Return (X, Y) of the center of cell containing provided text 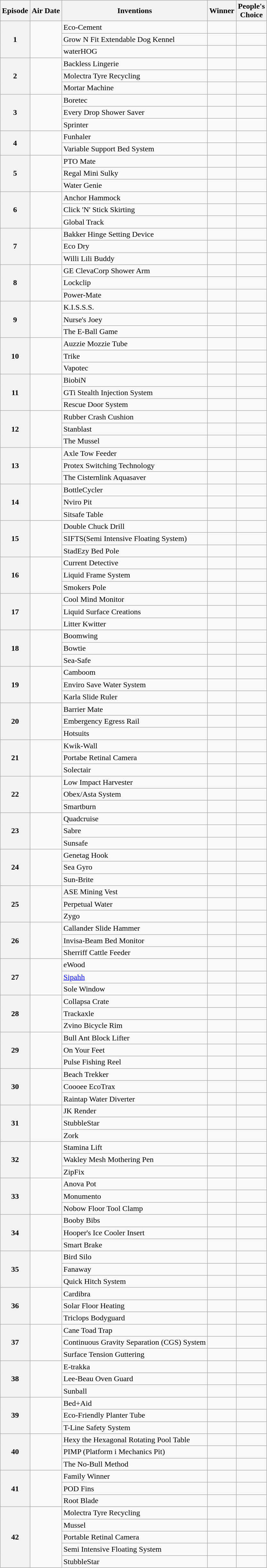
37 (15, 1342)
Eco Dry (135, 246)
2 (15, 76)
38 (15, 1379)
Anchor Hammock (135, 198)
The E-Ball Game (135, 331)
Callander Slide Hammer (135, 928)
Boomwing (135, 636)
JK Render (135, 1111)
Semi Intensive Floating System (135, 1549)
Zygo (135, 916)
Sea-Safe (135, 660)
Water Genie (135, 186)
Pulse Fishing Reel (135, 1062)
Liquid Surface Creations (135, 612)
Sipahh (135, 977)
SIFTS(Semi Intensive Floating System) (135, 538)
4 (15, 143)
30 (15, 1086)
Variable Support Bed System (135, 149)
14 (15, 502)
Triclops Bodyguard (135, 1318)
Embergency Egress Rail (135, 721)
7 (15, 246)
Hotsuits (135, 733)
23 (15, 831)
Hooper's Ice Cooler Insert (135, 1233)
Fanaway (135, 1269)
Booby Bibs (135, 1221)
Continuous Gravity Separation (CGS) System (135, 1342)
Barrier Mate (135, 709)
Enviro Save Water System (135, 685)
Regal Mini Sulky (135, 173)
Collapsa Crate (135, 1001)
Bowtie (135, 648)
Every Drop Shower Saver (135, 112)
K.I.S.S.S. (135, 307)
Sitsafe Table (135, 514)
Perpetual Water (135, 904)
Power-Mate (135, 295)
Boretec (135, 100)
32 (15, 1160)
12 (15, 429)
Portable Retinal Camera (135, 1537)
Smart Brake (135, 1245)
Nobow Floor Tool Clamp (135, 1208)
Smartburn (135, 807)
Sabre (135, 831)
Nviro Pit (135, 502)
Lee-Beau Oven Guard (135, 1379)
36 (15, 1306)
6 (15, 210)
waterHOG (135, 52)
Kwik-Wall (135, 746)
Liquid Frame System (135, 575)
Sun-Brite (135, 880)
Sprinter (135, 124)
26 (15, 940)
13 (15, 466)
Eco-Cement (135, 27)
Zork (135, 1135)
Lockclip (135, 283)
8 (15, 283)
Rubber Crash Cushion (135, 417)
On Your Feet (135, 1050)
Family Winner (135, 1476)
Smokers Pole (135, 587)
40 (15, 1452)
Genetag Hook (135, 855)
Low Impact Harvester (135, 782)
Protex Switching Technology (135, 466)
E-trakka (135, 1367)
GE ClevaCorp Shower Arm (135, 271)
Mortar Machine (135, 88)
T-Line Safety System (135, 1428)
Vapotec (135, 368)
Trackaxle (135, 1014)
Wakley Mesh Mothering Pen (135, 1160)
33 (15, 1196)
Trike (135, 356)
Beach Trekker (135, 1074)
Axle Tow Feeder (135, 453)
Winner (222, 11)
Mussel (135, 1525)
BiobiN (135, 380)
Global Track (135, 222)
Solectair (135, 770)
35 (15, 1269)
9 (15, 319)
Air Date (46, 11)
34 (15, 1233)
Stanblast (135, 429)
PIMP (Platform i Mechanics Pit) (135, 1452)
GTi Stealth Injection System (135, 393)
POD Fins (135, 1488)
Obex/Asta System (135, 794)
Bed+Aid (135, 1403)
41 (15, 1488)
11 (15, 393)
Rescue Door System (135, 405)
10 (15, 356)
Willi Lili Buddy (135, 259)
Funhaler (135, 137)
24 (15, 867)
Bull Ant Block Lifter (135, 1038)
Solar Floor Heating (135, 1306)
PTO Mate (135, 161)
20 (15, 721)
Surface Tension Guttering (135, 1355)
5 (15, 173)
Litter Kwitter (135, 624)
Click 'N' Stick Skirting (135, 210)
27 (15, 977)
Sunball (135, 1391)
15 (15, 538)
31 (15, 1123)
Sea Gyro (135, 867)
Sherriff Cattle Feeder (135, 953)
21 (15, 758)
Portabe Retinal Camera (135, 758)
16 (15, 575)
19 (15, 685)
Quick Hitch System (135, 1281)
Sunsafe (135, 843)
BottleCycler (135, 490)
29 (15, 1050)
28 (15, 1014)
Coooee EcoTrax (135, 1086)
Quadcruise (135, 819)
Monumento (135, 1196)
17 (15, 612)
Nurse's Joey (135, 319)
Camboom (135, 673)
Raintap Water Diverter (135, 1099)
Current Detective (135, 563)
Backless Lingerie (135, 64)
Zvino Bicycle Rim (135, 1026)
ASE Mining Vest (135, 892)
Episode (15, 11)
StadEzy Bed Pole (135, 551)
Grow N Fit Extendable Dog Kennel (135, 39)
The Cisternlink Aquasaver (135, 478)
Eco-Friendly Planter Tube (135, 1415)
Bakker Hinge Setting Device (135, 234)
25 (15, 904)
39 (15, 1415)
Stamina Lift (135, 1148)
18 (15, 648)
Cool Mind Monitor (135, 600)
42 (15, 1537)
Hexy the Hexagonal Rotating Pool Table (135, 1440)
Inventions (135, 11)
Root Blade (135, 1500)
Karla Slide Ruler (135, 697)
Cane Toad Trap (135, 1330)
Invisa-Beam Bed Monitor (135, 940)
Double Chuck Drill (135, 526)
Sole Window (135, 989)
Cardibra (135, 1293)
ZipFix (135, 1172)
The No-Bull Method (135, 1464)
The Mussel (135, 441)
22 (15, 794)
Auzzie Mozzie Tube (135, 344)
3 (15, 112)
People'sChoice (251, 11)
1 (15, 39)
eWood (135, 965)
Anova Pot (135, 1184)
Bird Silo (135, 1257)
